Locate the cell with the specified text and output its (X, Y) center coordinate. 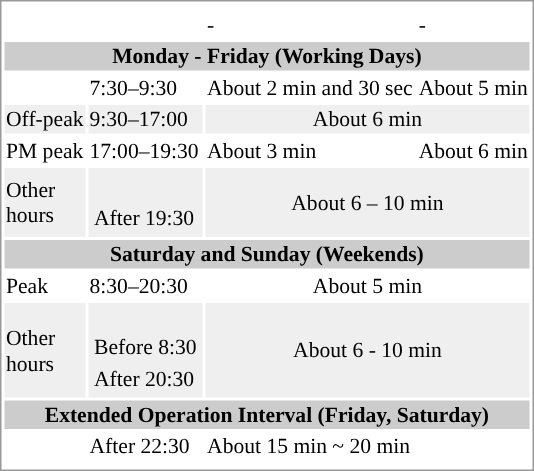
About 2 min and 30 sec (310, 88)
PM peak (44, 150)
Extended Operation Interval (Friday, Saturday) (266, 414)
8:30–20:30 (146, 286)
After 22:30 (146, 446)
About 3 min (310, 150)
Saturday and Sunday (Weekends) (266, 254)
Peak (44, 286)
17:00–19:30 (146, 150)
About 6 - 10 min (368, 350)
Before 8:30 After 20:30 (146, 350)
9:30–17:00 (146, 119)
Monday - Friday (Working Days) (266, 56)
7:30–9:30 (146, 88)
Off-peak (44, 119)
About 6 – 10 min (368, 202)
After 20:30 (146, 378)
About 15 min ~ 20 min (310, 446)
Before 8:30 (146, 347)
